Search for the cell housing the specified text and yield its (x, y) center coordinate. 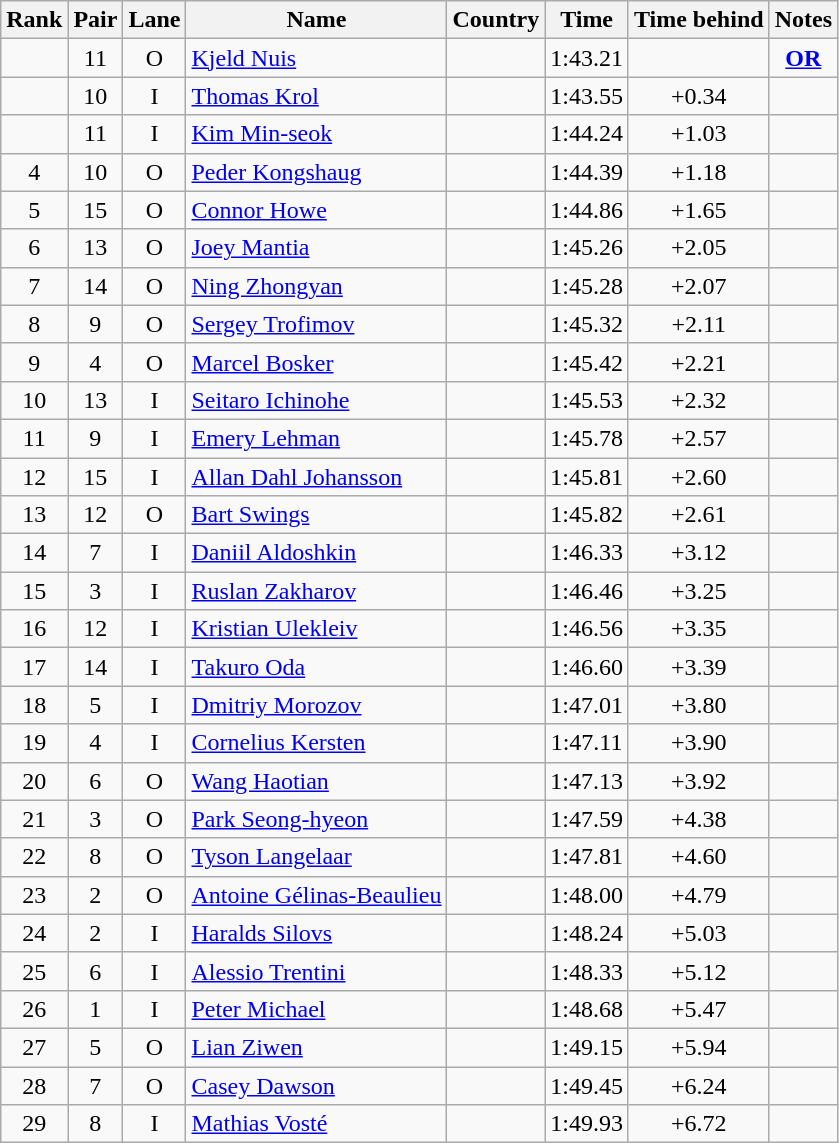
+1.03 (698, 134)
+3.12 (698, 553)
Antoine Gélinas-Beaulieu (316, 895)
Allan Dahl Johansson (316, 477)
+5.47 (698, 1009)
+1.65 (698, 210)
Kim Min-seok (316, 134)
25 (34, 971)
21 (34, 819)
Peter Michael (316, 1009)
1:49.45 (587, 1085)
Emery Lehman (316, 438)
28 (34, 1085)
1:47.13 (587, 781)
Time (587, 20)
1:44.86 (587, 210)
Peder Kongshaug (316, 172)
29 (34, 1124)
19 (34, 743)
+2.61 (698, 515)
27 (34, 1047)
1:48.33 (587, 971)
Country (496, 20)
Takuro Oda (316, 667)
1:46.56 (587, 629)
Connor Howe (316, 210)
17 (34, 667)
1:46.60 (587, 667)
Seitaro Ichinohe (316, 400)
Casey Dawson (316, 1085)
Park Seong-hyeon (316, 819)
Ruslan Zakharov (316, 591)
+2.21 (698, 362)
1:44.24 (587, 134)
Haralds Silovs (316, 933)
1:45.42 (587, 362)
+3.25 (698, 591)
Dmitriy Morozov (316, 705)
+3.92 (698, 781)
+2.11 (698, 324)
Kjeld Nuis (316, 58)
24 (34, 933)
Marcel Bosker (316, 362)
Kristian Ulekleiv (316, 629)
1:45.81 (587, 477)
+4.38 (698, 819)
1:46.46 (587, 591)
Bart Swings (316, 515)
+2.57 (698, 438)
1:46.33 (587, 553)
1:49.93 (587, 1124)
20 (34, 781)
Pair (96, 20)
Daniil Aldoshkin (316, 553)
+3.90 (698, 743)
Thomas Krol (316, 96)
1:45.26 (587, 248)
Rank (34, 20)
+5.94 (698, 1047)
1:48.00 (587, 895)
1:47.59 (587, 819)
+3.35 (698, 629)
Tyson Langelaar (316, 857)
Cornelius Kersten (316, 743)
23 (34, 895)
+6.24 (698, 1085)
1:45.28 (587, 286)
+2.32 (698, 400)
1:43.55 (587, 96)
Wang Haotian (316, 781)
1:47.81 (587, 857)
16 (34, 629)
+2.05 (698, 248)
+6.72 (698, 1124)
Mathias Vosté (316, 1124)
Time behind (698, 20)
1 (96, 1009)
+1.18 (698, 172)
1:47.11 (587, 743)
Alessio Trentini (316, 971)
+5.03 (698, 933)
+2.07 (698, 286)
+4.79 (698, 895)
18 (34, 705)
1:43.21 (587, 58)
+3.80 (698, 705)
+0.34 (698, 96)
22 (34, 857)
+5.12 (698, 971)
Lane (154, 20)
Sergey Trofimov (316, 324)
Ning Zhongyan (316, 286)
26 (34, 1009)
Name (316, 20)
1:47.01 (587, 705)
Lian Ziwen (316, 1047)
1:44.39 (587, 172)
Joey Mantia (316, 248)
OR (803, 58)
1:49.15 (587, 1047)
1:45.82 (587, 515)
1:45.53 (587, 400)
1:45.78 (587, 438)
Notes (803, 20)
1:48.24 (587, 933)
+2.60 (698, 477)
+3.39 (698, 667)
1:48.68 (587, 1009)
1:45.32 (587, 324)
+4.60 (698, 857)
